Return the (X, Y) coordinate for the center point of the cell that contains the specified text.  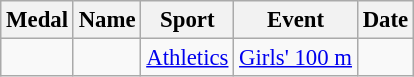
Girls' 100 m (296, 58)
Medal (38, 20)
Date (385, 20)
Sport (188, 20)
Name (107, 20)
Event (296, 20)
Athletics (188, 58)
